Return [x, y] of the center of cell containing provided text 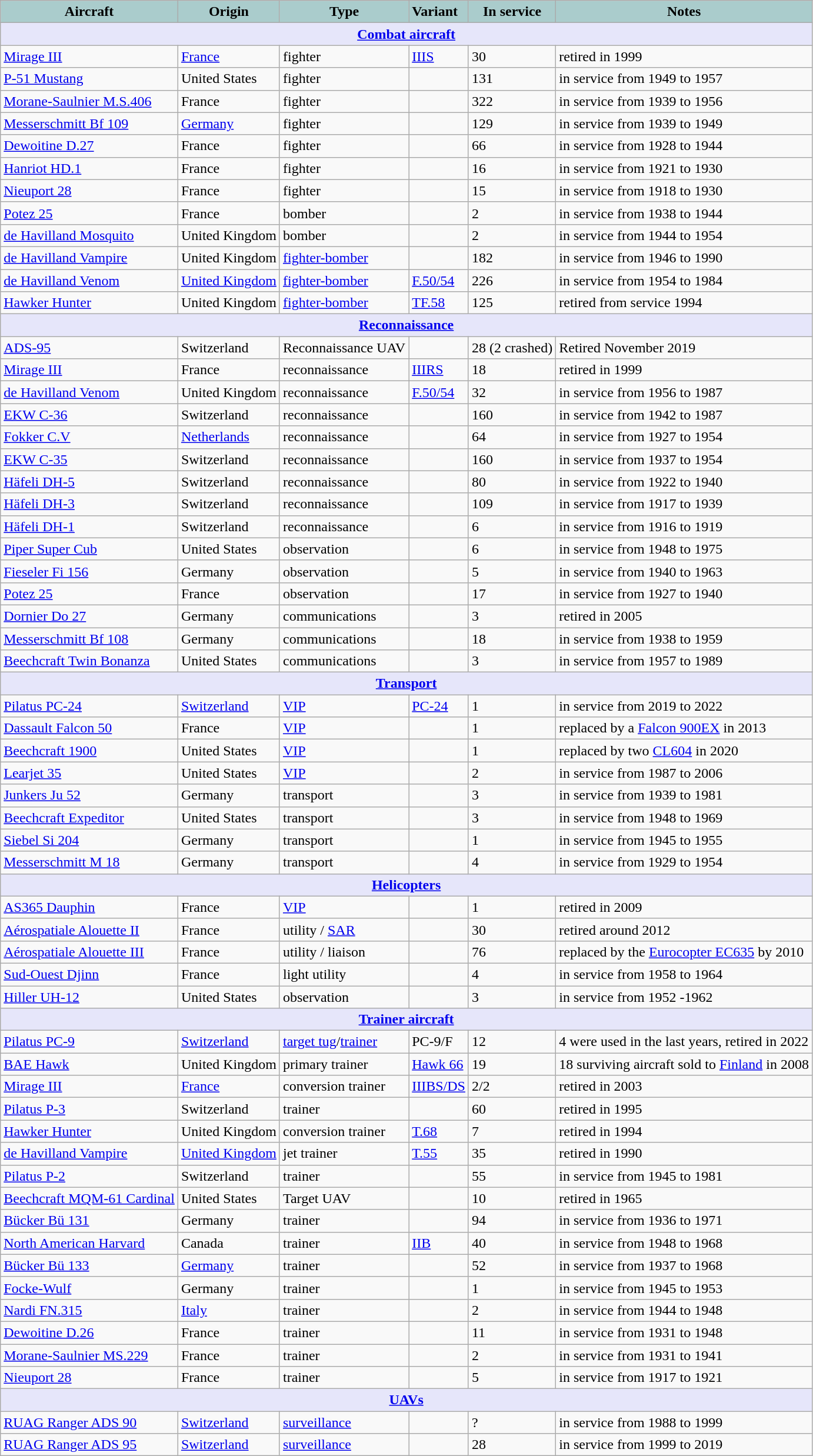
utility / liaison [344, 952]
AS365 Dauphin [89, 907]
in service from 1948 to 1968 [684, 1243]
Target UAV [344, 1198]
BAE Hawk [89, 1064]
light utility [344, 974]
retired in 2005 [684, 616]
In service [512, 12]
retired in 1994 [684, 1131]
in service from 1929 to 1954 [684, 862]
28 [512, 1445]
Morane-Saulnier M.S.406 [89, 101]
Dewoitine D.26 [89, 1332]
Netherlands [228, 437]
17 [512, 594]
Beechcraft 1900 [89, 751]
Häfeli DH-5 [89, 482]
Notes [684, 12]
PC-9/F [439, 1042]
Hanriot HD.1 [89, 168]
in service from 1938 to 1959 [684, 638]
RUAG Ranger ADS 90 [89, 1422]
28 (2 crashed) [512, 348]
T.68 [439, 1131]
10 [512, 1198]
94 [512, 1221]
226 [512, 281]
target tug/trainer [344, 1042]
in service from 1918 to 1930 [684, 191]
in service from 1939 to 1981 [684, 795]
RUAG Ranger ADS 95 [89, 1445]
182 [512, 258]
Nardi FN.315 [89, 1310]
129 [512, 124]
primary trainer [344, 1064]
Bücker Bü 131 [89, 1221]
in service from 1948 to 1975 [684, 549]
Dassault Falcon 50 [89, 728]
in service from 1942 to 1987 [684, 415]
in service from 1940 to 1963 [684, 571]
Messerschmitt M 18 [89, 862]
EKW C-35 [89, 459]
109 [512, 504]
in service from 1937 to 1968 [684, 1265]
IIIBS/DS [439, 1087]
Focke-Wulf [89, 1288]
TF.58 [439, 303]
in service from 1999 to 2019 [684, 1445]
in service from 1939 to 1949 [684, 124]
in service from 1936 to 1971 [684, 1221]
in service from 1949 to 1957 [684, 79]
Reconnaissance [406, 325]
replaced by a Falcon 900EX in 2013 [684, 728]
in service from 1952 -1962 [684, 997]
32 [512, 392]
Dewoitine D.27 [89, 146]
in service from 1958 to 1964 [684, 974]
Pilatus P-3 [89, 1109]
Origin [228, 12]
Retired November 2019 [684, 348]
35 [512, 1154]
Learjet 35 [89, 773]
Italy [228, 1310]
Pilatus PC-9 [89, 1042]
jet trainer [344, 1154]
Dornier Do 27 [89, 616]
125 [512, 303]
2/2 [512, 1087]
retired from service 1994 [684, 303]
in service from 1945 to 1955 [684, 840]
Sud-Ouest Djinn [89, 974]
55 [512, 1176]
Helicopters [406, 885]
11 [512, 1332]
North American Harvard [89, 1243]
Beechcraft Twin Bonanza [89, 661]
64 [512, 437]
in service from 1927 to 1954 [684, 437]
7 [512, 1131]
Variant [439, 12]
UAVs [406, 1400]
in service from 1944 to 1948 [684, 1310]
replaced by the Eurocopter EC635 by 2010 [684, 952]
Häfeli DH-3 [89, 504]
Häfeli DH-1 [89, 527]
in service from 1956 to 1987 [684, 392]
60 [512, 1109]
Siebel Si 204 [89, 840]
Junkers Ju 52 [89, 795]
4 were used in the last years, retired in 2022 [684, 1042]
Canada [228, 1243]
ADS-95 [89, 348]
in service from 1954 to 1984 [684, 281]
retired in 1995 [684, 1109]
IIB [439, 1243]
Transport [406, 684]
Fokker C.V [89, 437]
12 [512, 1042]
in service from 1937 to 1954 [684, 459]
retired in 2003 [684, 1087]
de Havilland Mosquito [89, 235]
Aérospatiale Alouette III [89, 952]
Messerschmitt Bf 108 [89, 638]
40 [512, 1243]
in service from 1938 to 1944 [684, 213]
131 [512, 79]
Morane-Saulnier MS.229 [89, 1355]
18 surviving aircraft sold to Finland in 2008 [684, 1064]
Hiller UH-12 [89, 997]
Piper Super Cub [89, 549]
Pilatus P-2 [89, 1176]
Beechcraft MQM-61 Cardinal [89, 1198]
in service from 1917 to 1921 [684, 1378]
replaced by two CL604 in 2020 [684, 751]
Trainer aircraft [406, 1019]
in service from 1957 to 1989 [684, 661]
in service from 1931 to 1941 [684, 1355]
Pilatus PC-24 [89, 706]
in service from 1927 to 1940 [684, 594]
Messerschmitt Bf 109 [89, 124]
in service from 1987 to 2006 [684, 773]
Aircraft [89, 12]
retired around 2012 [684, 929]
in service from 1945 to 1981 [684, 1176]
T.55 [439, 1154]
52 [512, 1265]
15 [512, 191]
16 [512, 168]
Reconnaissance UAV [344, 348]
? [512, 1422]
Bücker Bü 133 [89, 1265]
PC-24 [439, 706]
in service from 1988 to 1999 [684, 1422]
in service from 1945 to 1953 [684, 1288]
utility / SAR [344, 929]
in service from 1922 to 1940 [684, 482]
in service from 1948 to 1969 [684, 818]
Aérospatiale Alouette II [89, 929]
in service from 1928 to 1944 [684, 146]
in service from 1917 to 1939 [684, 504]
EKW C-36 [89, 415]
in service from 1939 to 1956 [684, 101]
in service from 1944 to 1954 [684, 235]
322 [512, 101]
66 [512, 146]
retired in 1990 [684, 1154]
80 [512, 482]
Beechcraft Expeditor [89, 818]
Combat aircraft [406, 34]
in service from 1931 to 1948 [684, 1332]
P-51 Mustang [89, 79]
19 [512, 1064]
retired in 1965 [684, 1198]
76 [512, 952]
Type [344, 12]
Hawk 66 [439, 1064]
IIIS [439, 56]
in service from 1946 to 1990 [684, 258]
Fieseler Fi 156 [89, 571]
IIIRS [439, 370]
in service from 1921 to 1930 [684, 168]
in service from 2019 to 2022 [684, 706]
retired in 2009 [684, 907]
in service from 1916 to 1919 [684, 527]
